Extract the (X, Y) coordinate from the center of the cell holding the provided text.  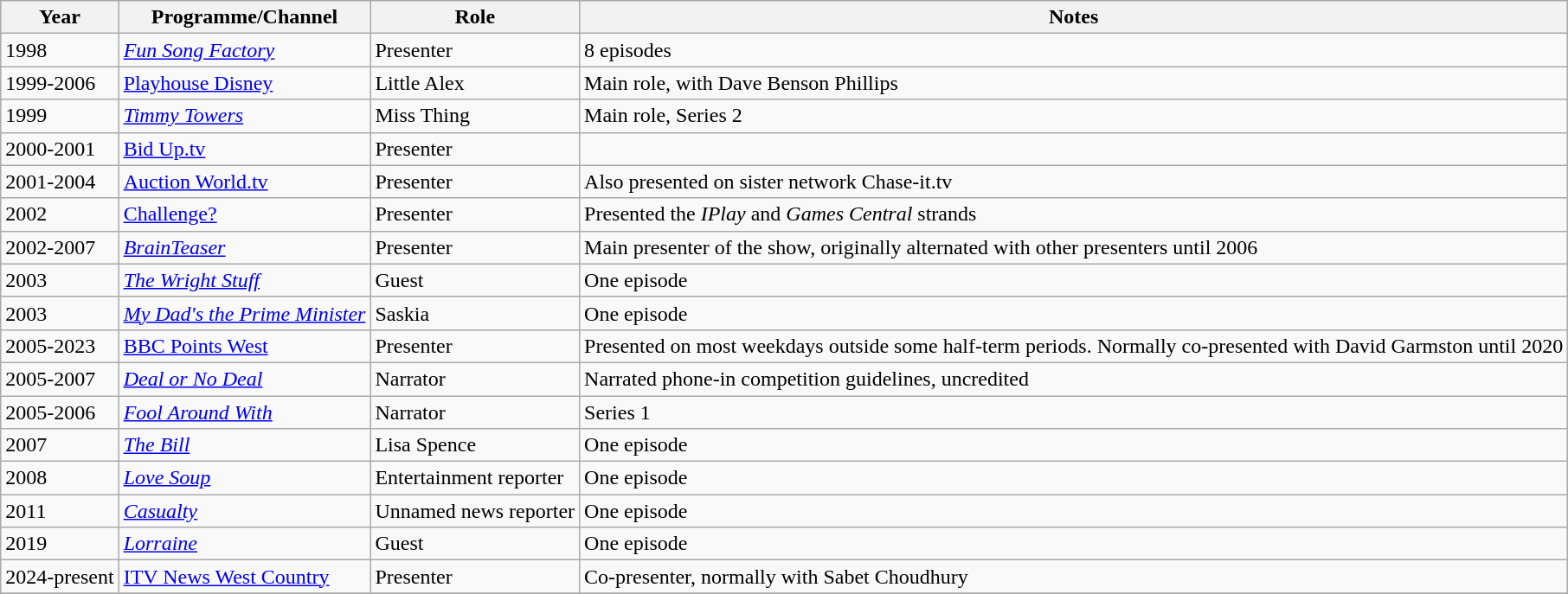
2002 (60, 214)
Deal or No Deal (244, 379)
2008 (60, 478)
Notes (1074, 17)
Saskia (475, 313)
Year (60, 17)
1999-2006 (60, 83)
2005-2007 (60, 379)
My Dad's the Prime Minister (244, 313)
2001-2004 (60, 182)
BBC Points West (244, 346)
Unnamed news reporter (475, 511)
Main role, Series 2 (1074, 116)
Presented the IPlay and Games Central strands (1074, 214)
Fool Around With (244, 412)
Auction World.tv (244, 182)
Co-presenter, normally with Sabet Choudhury (1074, 577)
1998 (60, 50)
Presented on most weekdays outside some half-term periods. Normally co-presented with David Garmston until 2020 (1074, 346)
Main role, with Dave Benson Phillips (1074, 83)
Little Alex (475, 83)
2011 (60, 511)
Playhouse Disney (244, 83)
8 episodes (1074, 50)
Entertainment reporter (475, 478)
Series 1 (1074, 412)
BrainTeaser (244, 247)
Role (475, 17)
2005-2023 (60, 346)
2000-2001 (60, 149)
2024-present (60, 577)
2002-2007 (60, 247)
ITV News West Country (244, 577)
Main presenter of the show, originally alternated with other presenters until 2006 (1074, 247)
The Bill (244, 445)
Lorraine (244, 544)
Bid Up.tv (244, 149)
Fun Song Factory (244, 50)
Love Soup (244, 478)
Also presented on sister network Chase-it.tv (1074, 182)
Timmy Towers (244, 116)
1999 (60, 116)
Casualty (244, 511)
2005-2006 (60, 412)
Miss Thing (475, 116)
Narrated phone-in competition guidelines, uncredited (1074, 379)
2019 (60, 544)
Programme/Channel (244, 17)
Lisa Spence (475, 445)
Challenge? (244, 214)
2007 (60, 445)
The Wright Stuff (244, 280)
